Output the (x, y) coordinate of the center of the cell containing the given text.  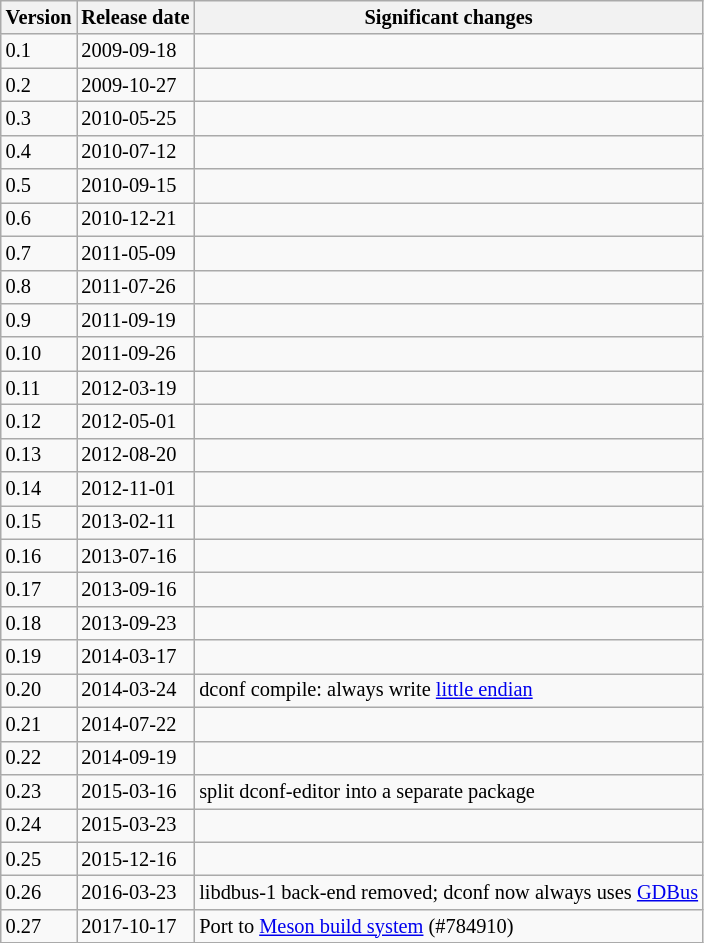
0.1 (39, 51)
split dconf-editor into a separate package (448, 791)
2010-12-21 (135, 219)
0.15 (39, 522)
0.20 (39, 690)
0.27 (39, 926)
2013-07-16 (135, 556)
0.2 (39, 85)
0.12 (39, 421)
dconf compile: always write little endian (448, 690)
0.17 (39, 589)
2009-09-18 (135, 51)
2011-05-09 (135, 253)
2014-09-19 (135, 758)
2015-12-16 (135, 859)
0.8 (39, 287)
0.7 (39, 253)
2014-03-17 (135, 657)
0.4 (39, 152)
libdbus-1 back-end removed; dconf now always uses GDBus (448, 892)
2015-03-23 (135, 825)
0.16 (39, 556)
2011-07-26 (135, 287)
0.18 (39, 623)
0.24 (39, 825)
0.6 (39, 219)
2016-03-23 (135, 892)
2017-10-17 (135, 926)
2012-03-19 (135, 388)
0.5 (39, 186)
0.11 (39, 388)
Port to Meson build system (#784910) (448, 926)
0.3 (39, 118)
0.21 (39, 724)
0.26 (39, 892)
0.23 (39, 791)
2009-10-27 (135, 85)
Version (39, 17)
0.10 (39, 354)
0.19 (39, 657)
2014-07-22 (135, 724)
2012-11-01 (135, 489)
2013-09-23 (135, 623)
2011-09-19 (135, 320)
Release date (135, 17)
2015-03-16 (135, 791)
2012-08-20 (135, 455)
0.9 (39, 320)
2013-09-16 (135, 589)
2013-02-11 (135, 522)
2011-09-26 (135, 354)
2010-05-25 (135, 118)
2012-05-01 (135, 421)
0.25 (39, 859)
2010-07-12 (135, 152)
2010-09-15 (135, 186)
Significant changes (448, 17)
0.13 (39, 455)
0.22 (39, 758)
0.14 (39, 489)
2014-03-24 (135, 690)
